Find where the given text appears and provide that cell's center as (X, Y) coordinate. 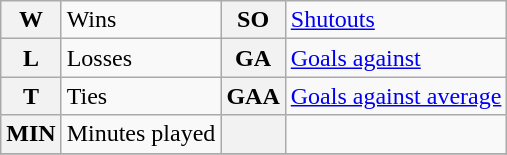
SO (253, 20)
MIN (31, 134)
Losses (141, 58)
Goals against average (396, 96)
GA (253, 58)
T (31, 96)
Ties (141, 96)
Minutes played (141, 134)
Shutouts (396, 20)
L (31, 58)
Wins (141, 20)
Goals against (396, 58)
W (31, 20)
GAA (253, 96)
